Determine the (X, Y) coordinate at the center of the cell enclosing the given text.  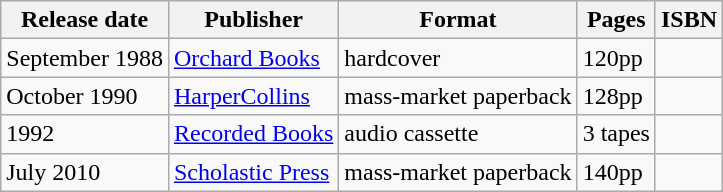
audio cassette (458, 134)
120pp (616, 58)
July 2010 (85, 172)
hardcover (458, 58)
1992 (85, 134)
140pp (616, 172)
Release date (85, 20)
Scholastic Press (253, 172)
3 tapes (616, 134)
September 1988 (85, 58)
Publisher (253, 20)
HarperCollins (253, 96)
ISBN (688, 20)
Recorded Books (253, 134)
Format (458, 20)
Orchard Books (253, 58)
128pp (616, 96)
October 1990 (85, 96)
Pages (616, 20)
